For the text-containing cell, return its midpoint in (X, Y) coordinate format. 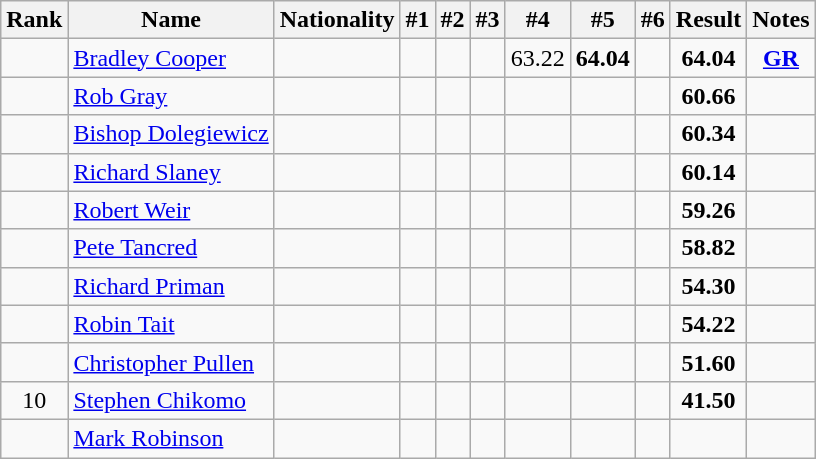
60.14 (708, 172)
#3 (488, 20)
Richard Priman (171, 286)
Robin Tait (171, 324)
59.26 (708, 210)
#1 (418, 20)
Stephen Chikomo (171, 400)
54.22 (708, 324)
#2 (452, 20)
54.30 (708, 286)
Rank (34, 20)
10 (34, 400)
Pete Tancred (171, 248)
Notes (781, 20)
58.82 (708, 248)
41.50 (708, 400)
Mark Robinson (171, 438)
#5 (602, 20)
Christopher Pullen (171, 362)
#4 (538, 20)
#6 (652, 20)
Rob Gray (171, 96)
Name (171, 20)
60.66 (708, 96)
GR (781, 58)
Bradley Cooper (171, 58)
51.60 (708, 362)
Robert Weir (171, 210)
60.34 (708, 134)
63.22 (538, 58)
Result (708, 20)
Nationality (337, 20)
Bishop Dolegiewicz (171, 134)
Richard Slaney (171, 172)
